For the text-containing cell, return its midpoint in (x, y) coordinate format. 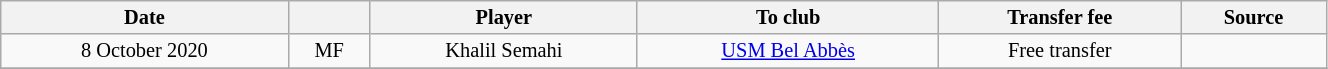
Free transfer (1060, 51)
Transfer fee (1060, 17)
Date (144, 17)
To club (788, 17)
Khalil Semahi (504, 51)
MF (329, 51)
Source (1254, 17)
8 October 2020 (144, 51)
Player (504, 17)
USM Bel Abbès (788, 51)
